Find where the given text appears and provide that cell's center as (x, y) coordinate. 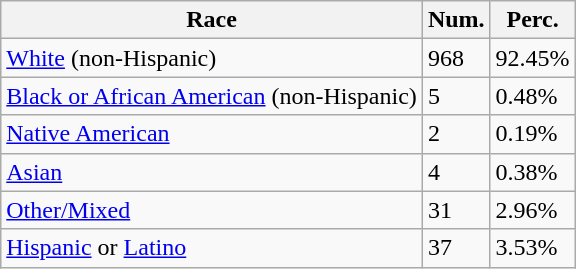
31 (456, 210)
Race (212, 20)
Hispanic or Latino (212, 248)
37 (456, 248)
0.48% (532, 96)
Black or African American (non-Hispanic) (212, 96)
92.45% (532, 58)
Num. (456, 20)
White (non-Hispanic) (212, 58)
0.38% (532, 172)
Native American (212, 134)
5 (456, 96)
2 (456, 134)
968 (456, 58)
3.53% (532, 248)
0.19% (532, 134)
Other/Mixed (212, 210)
Asian (212, 172)
2.96% (532, 210)
4 (456, 172)
Perc. (532, 20)
